Scan for the cell matching the given text and deliver its (X, Y) coordinate at center. 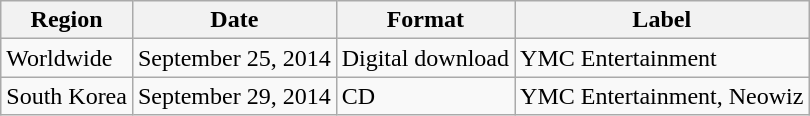
September 25, 2014 (234, 58)
Digital download (425, 58)
September 29, 2014 (234, 96)
Worldwide (67, 58)
YMC Entertainment (662, 58)
Date (234, 20)
CD (425, 96)
Format (425, 20)
Region (67, 20)
Label (662, 20)
South Korea (67, 96)
YMC Entertainment, Neowiz (662, 96)
